Determine the (x, y) coordinate at the center of the cell enclosing the given text.  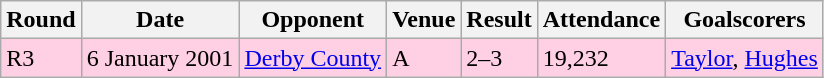
Date (160, 20)
Taylor, Hughes (745, 58)
Round (41, 20)
6 January 2001 (160, 58)
Attendance (601, 20)
Opponent (313, 20)
Result (499, 20)
R3 (41, 58)
Derby County (313, 58)
2–3 (499, 58)
A (424, 58)
Venue (424, 20)
19,232 (601, 58)
Goalscorers (745, 20)
